Determine the (x, y) coordinate at the center of the cell enclosing the given text.  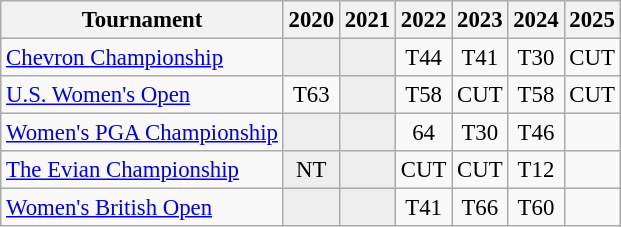
2020 (311, 20)
Women's British Open (142, 208)
T66 (480, 208)
Tournament (142, 20)
NT (311, 170)
T60 (536, 208)
Chevron Championship (142, 58)
U.S. Women's Open (142, 95)
2024 (536, 20)
2023 (480, 20)
2022 (424, 20)
T46 (536, 133)
2021 (367, 20)
64 (424, 133)
Women's PGA Championship (142, 133)
The Evian Championship (142, 170)
T44 (424, 58)
T12 (536, 170)
T63 (311, 95)
2025 (592, 20)
